Scan for the cell matching the given text and deliver its (X, Y) coordinate at center. 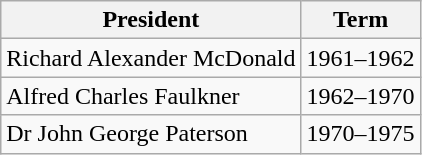
1962–1970 (360, 96)
Term (360, 20)
President (151, 20)
1970–1975 (360, 134)
1961–1962 (360, 58)
Richard Alexander McDonald (151, 58)
Alfred Charles Faulkner (151, 96)
Dr John George Paterson (151, 134)
